Locate the cell with the specified text and output its [x, y] center coordinate. 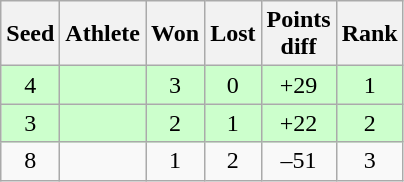
Seed [30, 34]
Athlete [103, 34]
+29 [298, 85]
Won [176, 34]
8 [30, 161]
–51 [298, 161]
+22 [298, 123]
0 [233, 85]
Rank [370, 34]
Pointsdiff [298, 34]
Lost [233, 34]
4 [30, 85]
